Search for the cell housing the specified text and yield its (x, y) center coordinate. 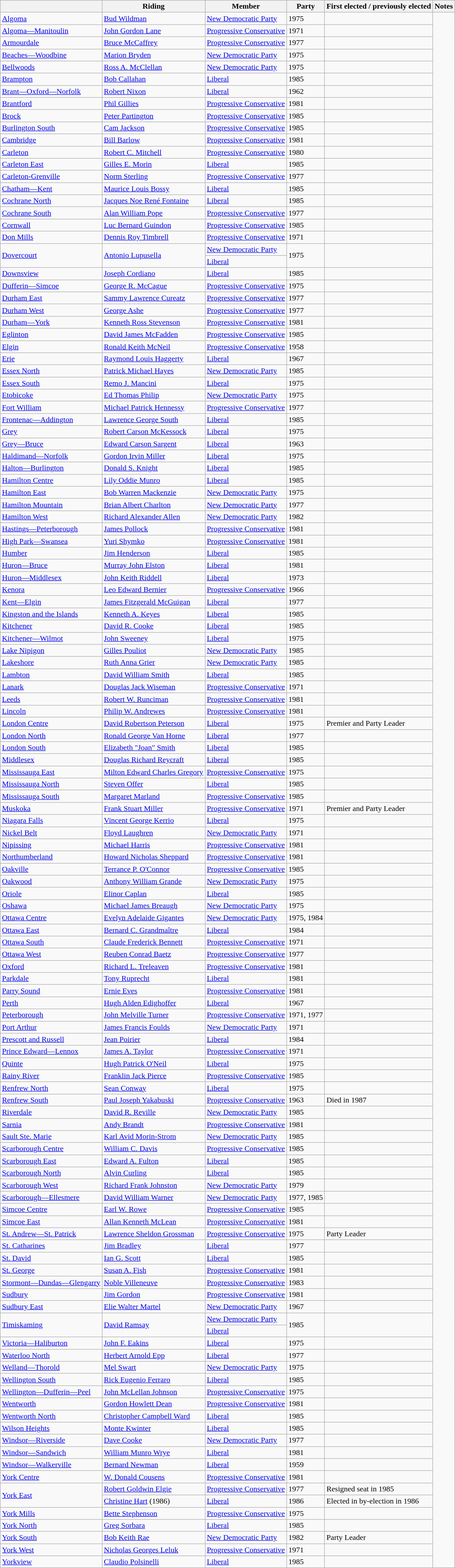
Robert W. Runciman (154, 699)
York South (51, 1538)
Parry Sound (51, 991)
Howard Nicholas Sheppard (154, 857)
Brant—Oxford—Norfolk (51, 91)
1986 (306, 1501)
James Francis Foulds (154, 1027)
Prince Edward—Lennox (51, 1051)
Windsor—Walkerville (51, 1465)
Jacques Noe René Fontaine (154, 201)
Kitchener—Wilmot (51, 638)
Lakeshore (51, 663)
Elgin (51, 346)
Donald S. Knight (154, 468)
Perth (51, 1003)
London South (51, 748)
Brampton (51, 79)
Grey—Bruce (51, 444)
Bud Wildman (154, 19)
Cam Jackson (154, 128)
Margaret Marland (154, 796)
Party (306, 6)
Ronald George Van Horne (154, 735)
Steven Offer (154, 784)
Robert C. Mitchell (154, 152)
Douglas Richard Reycraft (154, 760)
Bellwoods (51, 67)
James A. Taylor (154, 1051)
Bruce McCaffrey (154, 43)
Kent—Elgin (51, 602)
Mississauga East (51, 772)
David R. Cooke (154, 626)
Riding (154, 6)
Oxford (51, 966)
Ronald Keith McNeil (154, 346)
Hastings—Peterborough (51, 529)
Riverdale (51, 1112)
Bill Barlow (154, 140)
Vincent George Kerrio (154, 821)
Ottawa East (51, 930)
Scarborough North (51, 1173)
Bob Keith Rae (154, 1538)
Prescott and Russell (51, 1039)
Franklin Jack Pierce (154, 1076)
Reuben Conrad Baetz (154, 954)
Maurice Louis Bossy (154, 189)
Monte Kwinter (154, 1428)
Sudbury (51, 1294)
Philip W. Andrewes (154, 711)
Marion Bryden (154, 55)
Simcoe East (51, 1222)
Sarnia (51, 1124)
Brock (51, 116)
Lawrence George South (154, 420)
Ernie Eves (154, 991)
Beaches—Woodbine (51, 55)
Lake Nipigon (51, 650)
Member (246, 6)
William C. Davis (154, 1149)
David James McFadden (154, 334)
Phil Gillies (154, 103)
Muskoka (51, 808)
Wellington—Dufferin—Peel (51, 1392)
Carleton East (51, 164)
Resigned seat in 1985 (379, 1489)
John Keith Riddell (154, 578)
Milton Edward Charles Gregory (154, 772)
Jim Henderson (154, 553)
Karl Avid Morin-Strom (154, 1137)
George R. McCague (154, 286)
David R. Reville (154, 1112)
James Pollock (154, 529)
Middlesex (51, 760)
Brantford (51, 103)
W. Donald Cousens (154, 1477)
Ottawa South (51, 942)
Norm Sterling (154, 177)
Andy Brandt (154, 1124)
Sammy Lawrence Cureatz (154, 298)
Ian G. Scott (154, 1258)
1958 (306, 346)
Gordon Howlett Dean (154, 1404)
St. David (51, 1258)
Robert Carson McKessock (154, 432)
Scarborough—Ellesmere (51, 1197)
Stormont—Dundas—Glengarry (51, 1282)
Yorkview (51, 1562)
Eglinton (51, 334)
Ottawa West (51, 954)
Elinor Caplan (154, 893)
Nicholas Georges Leluk (154, 1550)
Raymond Louis Haggerty (154, 359)
John Melville Turner (154, 1015)
Dave Cooke (154, 1440)
Edward A. Fulton (154, 1161)
Evelyn Adelaide Gigantes (154, 918)
Welland—Thorold (51, 1367)
Peterborough (51, 1015)
York North (51, 1526)
Oriole (51, 893)
Rick Eugenio Ferraro (154, 1380)
Hamilton West (51, 517)
Sault Ste. Marie (51, 1137)
Died in 1987 (379, 1100)
Carleton (51, 152)
1983 (306, 1282)
Wentworth North (51, 1416)
Niagara Falls (51, 821)
Parkdale (51, 979)
Anthony William Grande (154, 881)
John F. Eakins (154, 1343)
Renfrew South (51, 1100)
Jim Bradley (154, 1246)
Kingston and the Islands (51, 614)
Timiskaming (51, 1325)
Durham East (51, 298)
David Robertson Peterson (154, 723)
Kenora (51, 590)
Scarborough West (51, 1185)
Notes (444, 6)
Lincoln (51, 711)
Carleton-Grenville (51, 177)
William Munro Wrye (154, 1452)
Yuri Shymko (154, 541)
Frank Stuart Miller (154, 808)
Gilles Pouliot (154, 650)
Nickel Belt (51, 833)
Oakville (51, 869)
Ottawa Centre (51, 918)
Claude Frederick Bennett (154, 942)
Chatham—Kent (51, 189)
Etobicoke (51, 395)
Bob Callahan (154, 79)
Elizabeth "Joan" Smith (154, 748)
Windsor—Sandwich (51, 1452)
York Mills (51, 1513)
Allan Kenneth McLean (154, 1222)
Cochrane North (51, 201)
Renfrew North (51, 1088)
Don Mills (51, 237)
Douglas Jack Wiseman (154, 687)
Mississauga South (51, 796)
Tony Ruprecht (154, 979)
Lanark (51, 687)
Scarborough East (51, 1161)
Essex North (51, 371)
Bette Stephenson (154, 1513)
Port Arthur (51, 1027)
Gilles E. Morin (154, 164)
George Ashe (154, 310)
Simcoe Centre (51, 1209)
Paul Joseph Yakabuski (154, 1100)
Claudio Polsinelli (154, 1562)
Essex South (51, 383)
Huron—Middlesex (51, 578)
Patrick Michael Hayes (154, 371)
Ed Thomas Philip (154, 395)
Ruth Anna Grier (154, 663)
1980 (306, 152)
Michael Patrick Hennessy (154, 407)
1962 (306, 91)
Wellington South (51, 1380)
Humber (51, 553)
Edward Carson Sargent (154, 444)
York West (51, 1550)
Waterloo North (51, 1355)
John Gordon Lane (154, 31)
Erie (51, 359)
Oakwood (51, 881)
Antonio Lupusella (154, 255)
Bernard Newman (154, 1465)
Noble Villeneuve (154, 1282)
Hugh Alden Edighoffer (154, 1003)
Dennis Roy Timbrell (154, 237)
James Fitzgerald McGuigan (154, 602)
Victoria—Haliburton (51, 1343)
1977, 1985 (306, 1197)
Ross A. McClellan (154, 67)
Jean Poirier (154, 1039)
Armourdale (51, 43)
Wentworth (51, 1404)
St. Andrew—St. Patrick (51, 1234)
Dovercourt (51, 255)
Frontenac—Addington (51, 420)
Lambton (51, 675)
Cornwall (51, 225)
Floyd Laughren (154, 833)
David William Smith (154, 675)
Elected in by-election in 1986 (379, 1501)
Dufferin—Simcoe (51, 286)
Oshawa (51, 905)
York East (51, 1495)
Bernard C. Grandmaître (154, 930)
Michael Harris (154, 845)
Hamilton Mountain (51, 504)
Herbert Arnold Epp (154, 1355)
Christine Hart (1986) (154, 1501)
Sean Conway (154, 1088)
Kitchener (51, 626)
Alvin Curling (154, 1173)
Remo J. Mancini (154, 383)
Leeds (51, 699)
Huron—Bruce (51, 565)
St. George (51, 1270)
First elected / previously elected (379, 6)
Alan William Pope (154, 213)
Algoma—Manitoulin (51, 31)
Robert Nixon (154, 91)
Rainy River (51, 1076)
1971, 1977 (306, 1015)
Downsview (51, 274)
Richard Frank Johnston (154, 1185)
Haldimand—Norfolk (51, 456)
Mississauga North (51, 784)
Elie Walter Martel (154, 1307)
Richard L. Treleaven (154, 966)
1966 (306, 590)
Grey (51, 432)
David William Warner (154, 1197)
London North (51, 735)
Bob Warren Mackenzie (154, 492)
Joseph Cordiano (154, 274)
1973 (306, 578)
Burlington South (51, 128)
Brian Albert Charlton (154, 504)
Wilson Heights (51, 1428)
Sudbury East (51, 1307)
Robert Goldwin Elgie (154, 1489)
Nipissing (51, 845)
St. Catharines (51, 1246)
Cambridge (51, 140)
Kenneth A. Keyes (154, 614)
Gordon Irvin Miller (154, 456)
Michael James Breaugh (154, 905)
Susan A. Fish (154, 1270)
Murray John Elston (154, 565)
Christopher Campbell Ward (154, 1416)
Lawrence Sheldon Grossman (154, 1234)
Northumberland (51, 857)
York Centre (51, 1477)
Hugh Patrick O'Neil (154, 1064)
David Ramsay (154, 1325)
Hamilton Centre (51, 480)
Quinte (51, 1064)
Kenneth Ross Stevenson (154, 322)
Halton—Burlington (51, 468)
Durham—York (51, 322)
London Centre (51, 723)
Windsor—Riverside (51, 1440)
Luc Bernard Guindon (154, 225)
Leo Edward Bernier (154, 590)
John Sweeney (154, 638)
Richard Alexander Allen (154, 517)
Earl W. Rowe (154, 1209)
Jim Gordon (154, 1294)
Fort William (51, 407)
Scarborough Centre (51, 1149)
1959 (306, 1465)
Greg Sorbara (154, 1526)
Durham West (51, 310)
Peter Partington (154, 116)
Terrance P. O'Connor (154, 869)
Lily Oddie Munro (154, 480)
Hamilton East (51, 492)
Cochrane South (51, 213)
High Park—Swansea (51, 541)
1975, 1984 (306, 918)
John McLellan Johnson (154, 1392)
Mel Swart (154, 1367)
1979 (306, 1185)
Algoma (51, 19)
